Locate the cell with the specified text and output its [X, Y] center coordinate. 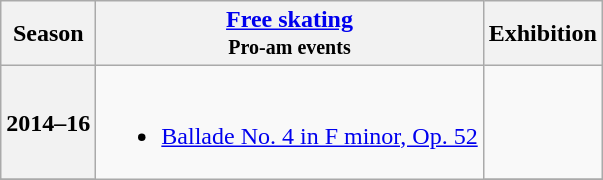
Exhibition [542, 34]
Season [48, 34]
2014–16 [48, 122]
Ballade No. 4 in F minor, Op. 52 [290, 122]
Free skating Pro-am events [290, 34]
